Provide the (X, Y) coordinate of the cell's center where the given text is located.  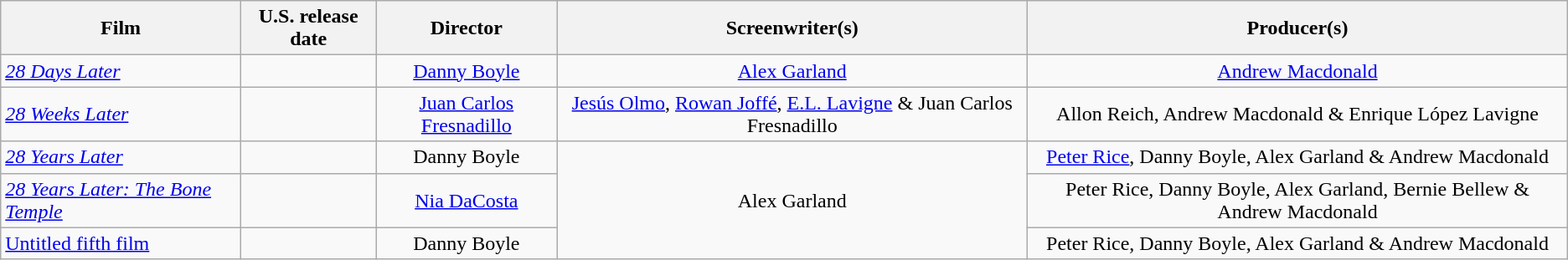
28 Weeks Later (121, 114)
28 Years Later (121, 157)
Film (121, 28)
Jesús Olmo, Rowan Joffé, E.L. Lavigne & Juan Carlos Fresnadillo (792, 114)
28 Years Later: The Bone Temple (121, 201)
Peter Rice, Danny Boyle, Alex Garland, Bernie Bellew & Andrew Macdonald (1298, 201)
Screenwriter(s) (792, 28)
Untitled fifth film (121, 243)
Director (467, 28)
28 Days Later (121, 71)
Nia DaCosta (467, 201)
Producer(s) (1298, 28)
U.S. release date (308, 28)
Allon Reich, Andrew Macdonald & Enrique López Lavigne (1298, 114)
Juan Carlos Fresnadillo (467, 114)
Andrew Macdonald (1298, 71)
